Output the (X, Y) coordinate of the center of the cell containing the given text.  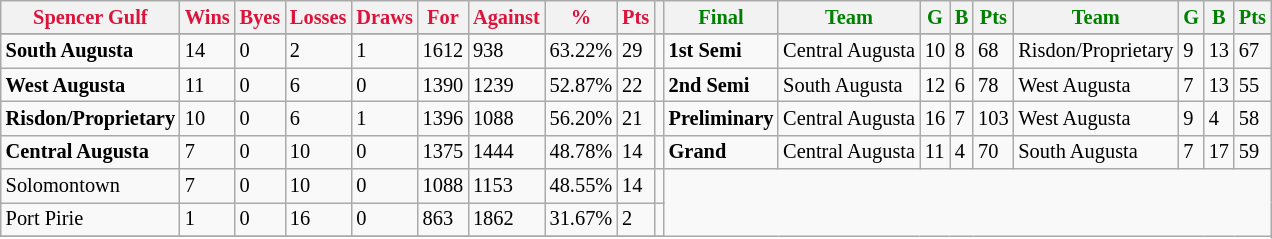
Port Pirie (90, 219)
70 (993, 152)
2nd Semi (722, 85)
22 (636, 85)
31.67% (582, 219)
103 (993, 118)
1153 (506, 186)
Preliminary (722, 118)
1396 (443, 118)
8 (962, 51)
55 (1252, 85)
68 (993, 51)
1375 (443, 152)
29 (636, 51)
Losses (318, 17)
938 (506, 51)
Byes (260, 17)
% (582, 17)
56.20% (582, 118)
59 (1252, 152)
63.22% (582, 51)
1st Semi (722, 51)
863 (443, 219)
Solomontown (90, 186)
21 (636, 118)
48.78% (582, 152)
1239 (506, 85)
Draws (384, 17)
For (443, 17)
Final (722, 17)
48.55% (582, 186)
17 (1219, 152)
Wins (208, 17)
Grand (722, 152)
1612 (443, 51)
1862 (506, 219)
78 (993, 85)
12 (935, 85)
67 (1252, 51)
Against (506, 17)
Spencer Gulf (90, 17)
1390 (443, 85)
58 (1252, 118)
52.87% (582, 85)
1444 (506, 152)
